Output the (X, Y) coordinate of the center of the cell containing the given text.  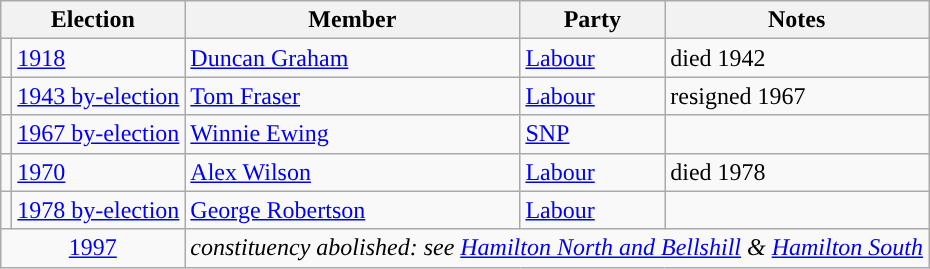
1918 (98, 58)
Notes (797, 20)
Party (592, 20)
died 1978 (797, 172)
George Robertson (352, 210)
Duncan Graham (352, 58)
1943 by-election (98, 96)
constituency abolished: see Hamilton North and Bellshill & Hamilton South (557, 248)
SNP (592, 134)
Alex Wilson (352, 172)
Winnie Ewing (352, 134)
resigned 1967 (797, 96)
1967 by-election (98, 134)
1978 by-election (98, 210)
1997 (93, 248)
1970 (98, 172)
Tom Fraser (352, 96)
Member (352, 20)
Election (93, 20)
died 1942 (797, 58)
